Determine the (X, Y) coordinate at the center of the cell enclosing the given text.  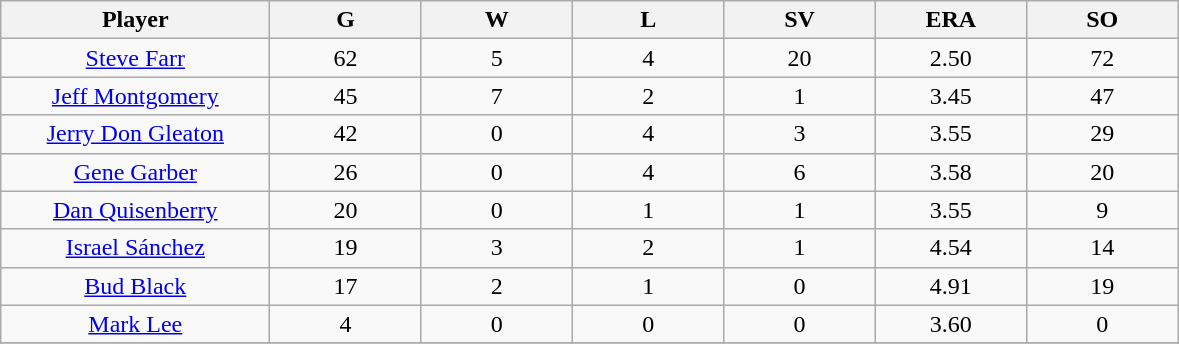
Player (136, 20)
17 (346, 286)
4.54 (950, 248)
Steve Farr (136, 58)
29 (1102, 134)
72 (1102, 58)
14 (1102, 248)
47 (1102, 96)
3.60 (950, 324)
Gene Garber (136, 172)
Mark Lee (136, 324)
9 (1102, 210)
L (648, 20)
3.45 (950, 96)
G (346, 20)
7 (496, 96)
3.58 (950, 172)
Jerry Don Gleaton (136, 134)
W (496, 20)
62 (346, 58)
SV (800, 20)
26 (346, 172)
SO (1102, 20)
45 (346, 96)
4.91 (950, 286)
Bud Black (136, 286)
Dan Quisenberry (136, 210)
ERA (950, 20)
5 (496, 58)
Jeff Montgomery (136, 96)
2.50 (950, 58)
42 (346, 134)
6 (800, 172)
Israel Sánchez (136, 248)
